Identify which cell holds the provided text, then report its [X, Y] central coordinate. 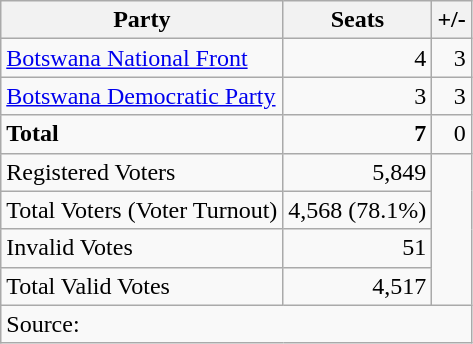
Botswana Democratic Party [142, 96]
4,568 (78.1%) [358, 210]
51 [358, 248]
Total Valid Votes [142, 286]
0 [452, 134]
7 [358, 134]
Party [142, 20]
Registered Voters [142, 172]
Total Voters (Voter Turnout) [142, 210]
Total [142, 134]
4,517 [358, 286]
+/- [452, 20]
Invalid Votes [142, 248]
4 [358, 58]
5,849 [358, 172]
Seats [358, 20]
Botswana National Front [142, 58]
Source: [236, 324]
